Determine the (x, y) coordinate at the center of the cell enclosing the given text.  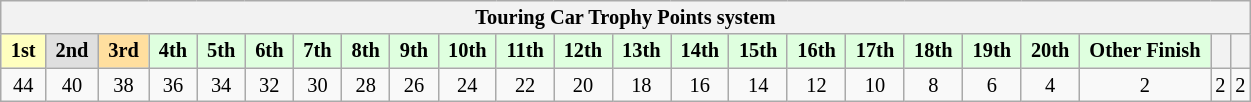
1st (24, 51)
19th (992, 51)
8 (933, 85)
4th (173, 51)
14th (700, 51)
13th (641, 51)
18th (933, 51)
2nd (72, 51)
11th (524, 51)
38 (123, 85)
28 (366, 85)
24 (467, 85)
12 (816, 85)
15th (758, 51)
8th (366, 51)
18 (641, 85)
12th (583, 51)
6th (269, 51)
14 (758, 85)
9th (414, 51)
10 (875, 85)
16th (816, 51)
20 (583, 85)
3rd (123, 51)
20th (1050, 51)
17th (875, 51)
44 (24, 85)
Touring Car Trophy Points system (626, 17)
36 (173, 85)
16 (700, 85)
34 (221, 85)
10th (467, 51)
7th (317, 51)
26 (414, 85)
5th (221, 51)
32 (269, 85)
22 (524, 85)
4 (1050, 85)
6 (992, 85)
30 (317, 85)
Other Finish (1144, 51)
40 (72, 85)
